Scan for the cell matching the given text and deliver its (x, y) coordinate at center. 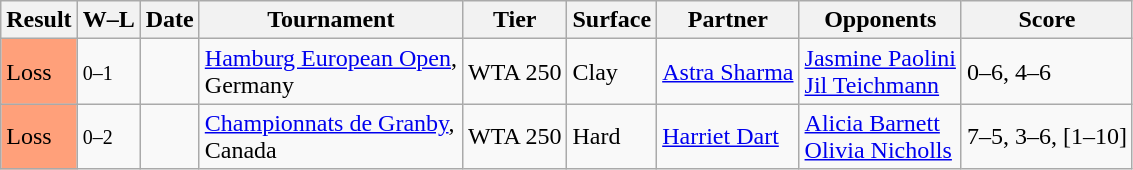
Score (1046, 20)
Opponents (880, 20)
Clay (612, 72)
0–6, 4–6 (1046, 72)
Tier (514, 20)
Tournament (330, 20)
Partner (728, 20)
0–2 (108, 136)
Jasmine Paolini Jil Teichmann (880, 72)
Result (39, 20)
W–L (108, 20)
Hamburg European Open, Germany (330, 72)
Hard (612, 136)
Surface (612, 20)
Date (170, 20)
Astra Sharma (728, 72)
7–5, 3–6, [1–10] (1046, 136)
Championnats de Granby, Canada (330, 136)
Harriet Dart (728, 136)
Alicia Barnett Olivia Nicholls (880, 136)
0–1 (108, 72)
